Pinpoint the cell where the given text exists, returning its (x, y) midpoint coordinate. 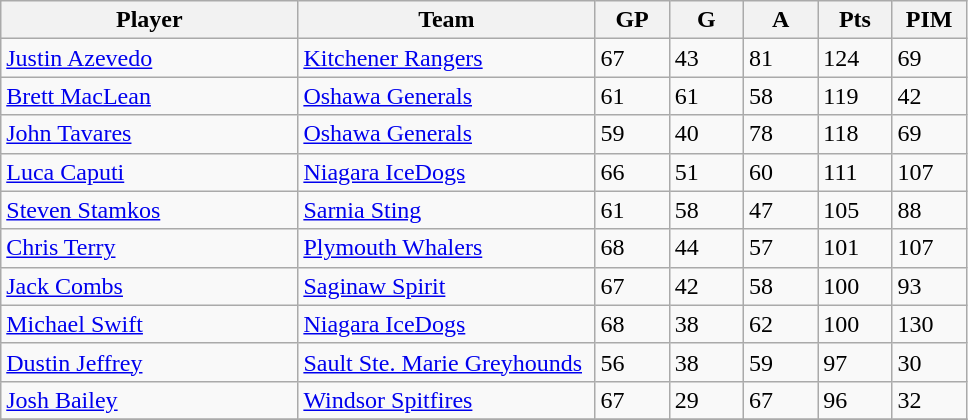
Steven Stamkos (150, 210)
Michael Swift (150, 324)
Brett MacLean (150, 96)
47 (780, 210)
44 (706, 248)
Dustin Jeffrey (150, 362)
66 (632, 172)
88 (929, 210)
Josh Bailey (150, 400)
G (706, 20)
62 (780, 324)
105 (855, 210)
32 (929, 400)
Justin Azevedo (150, 58)
40 (706, 134)
97 (855, 362)
118 (855, 134)
A (780, 20)
GP (632, 20)
57 (780, 248)
Pts (855, 20)
43 (706, 58)
51 (706, 172)
81 (780, 58)
Chris Terry (150, 248)
Sault Ste. Marie Greyhounds (446, 362)
Jack Combs (150, 286)
John Tavares (150, 134)
111 (855, 172)
60 (780, 172)
93 (929, 286)
Windsor Spitfires (446, 400)
101 (855, 248)
Kitchener Rangers (446, 58)
96 (855, 400)
56 (632, 362)
78 (780, 134)
124 (855, 58)
29 (706, 400)
Team (446, 20)
Plymouth Whalers (446, 248)
Player (150, 20)
Saginaw Spirit (446, 286)
Luca Caputi (150, 172)
119 (855, 96)
Sarnia Sting (446, 210)
130 (929, 324)
PIM (929, 20)
30 (929, 362)
